Detect which cell encompasses the target text, then output its (X, Y) center coordinate. 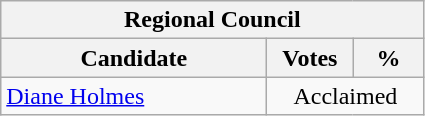
% (388, 58)
Regional Council (212, 20)
Acclaimed (346, 96)
Candidate (134, 58)
Votes (310, 58)
Diane Holmes (134, 96)
